Determine the (x, y) coordinate at the center of the cell enclosing the given text.  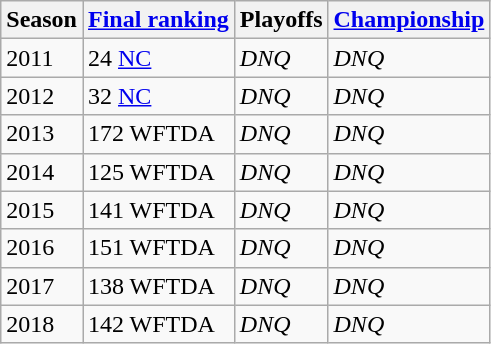
24 NC (158, 58)
141 WFTDA (158, 210)
172 WFTDA (158, 134)
Playoffs (281, 20)
Season (42, 20)
2018 (42, 324)
125 WFTDA (158, 172)
2017 (42, 286)
2012 (42, 96)
2015 (42, 210)
Championship (409, 20)
138 WFTDA (158, 286)
2011 (42, 58)
2014 (42, 172)
2013 (42, 134)
142 WFTDA (158, 324)
2016 (42, 248)
Final ranking (158, 20)
151 WFTDA (158, 248)
32 NC (158, 96)
